From the cell containing the given text, extract its center point as [X, Y] coordinate. 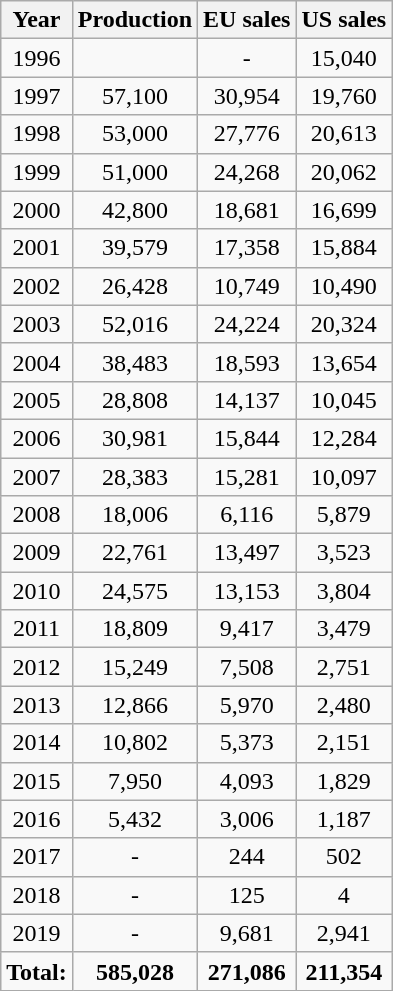
2,480 [344, 705]
1,187 [344, 819]
2010 [37, 591]
2,941 [344, 933]
2019 [37, 933]
52,016 [134, 324]
22,761 [134, 553]
20,613 [344, 134]
26,428 [134, 286]
28,808 [134, 400]
2015 [37, 781]
125 [247, 895]
2018 [37, 895]
15,040 [344, 58]
12,284 [344, 438]
24,224 [247, 324]
1999 [37, 172]
10,045 [344, 400]
30,981 [134, 438]
38,483 [134, 362]
2006 [37, 438]
585,028 [134, 971]
271,086 [247, 971]
20,062 [344, 172]
2017 [37, 857]
12,866 [134, 705]
51,000 [134, 172]
14,137 [247, 400]
1997 [37, 96]
30,954 [247, 96]
5,879 [344, 515]
18,809 [134, 629]
39,579 [134, 248]
2014 [37, 743]
9,417 [247, 629]
7,950 [134, 781]
24,268 [247, 172]
4 [344, 895]
18,593 [247, 362]
2007 [37, 477]
4,093 [247, 781]
18,006 [134, 515]
US sales [344, 20]
7,508 [247, 667]
15,249 [134, 667]
57,100 [134, 96]
10,097 [344, 477]
13,654 [344, 362]
1998 [37, 134]
13,497 [247, 553]
2005 [37, 400]
42,800 [134, 210]
Year [37, 20]
16,699 [344, 210]
2003 [37, 324]
24,575 [134, 591]
3,006 [247, 819]
19,760 [344, 96]
5,432 [134, 819]
13,153 [247, 591]
2012 [37, 667]
1,829 [344, 781]
18,681 [247, 210]
2009 [37, 553]
2,151 [344, 743]
53,000 [134, 134]
6,116 [247, 515]
17,358 [247, 248]
2000 [37, 210]
2,751 [344, 667]
2013 [37, 705]
15,281 [247, 477]
Production [134, 20]
502 [344, 857]
5,970 [247, 705]
10,802 [134, 743]
27,776 [247, 134]
1996 [37, 58]
15,844 [247, 438]
2004 [37, 362]
3,479 [344, 629]
2016 [37, 819]
5,373 [247, 743]
3,523 [344, 553]
10,490 [344, 286]
2008 [37, 515]
2001 [37, 248]
9,681 [247, 933]
Total: [37, 971]
2002 [37, 286]
10,749 [247, 286]
15,884 [344, 248]
2011 [37, 629]
EU sales [247, 20]
20,324 [344, 324]
211,354 [344, 971]
244 [247, 857]
28,383 [134, 477]
3,804 [344, 591]
